For the text-containing cell, return its midpoint in (x, y) coordinate format. 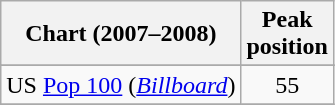
US Pop 100 (Billboard) (121, 85)
Chart (2007–2008) (121, 34)
Peakposition (287, 34)
55 (287, 85)
